Pinpoint the cell where the given text exists, returning its [X, Y] midpoint coordinate. 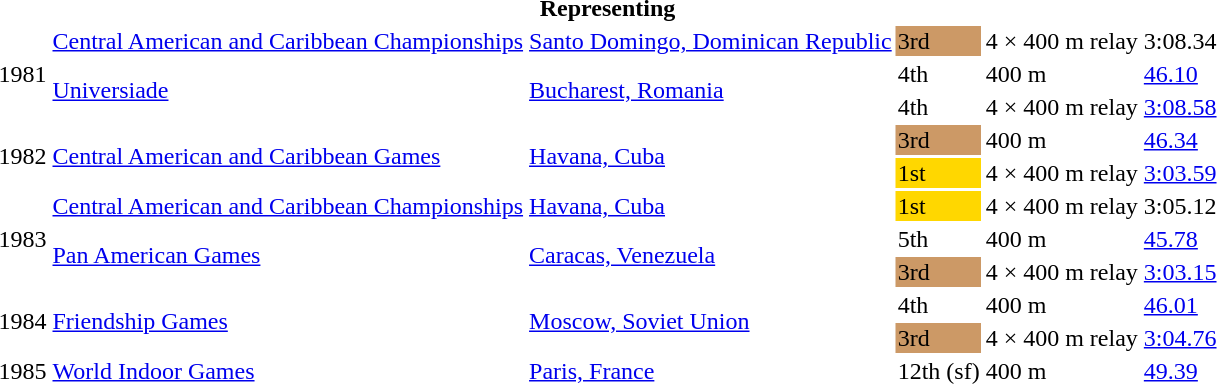
Universiade [288, 90]
Moscow, Soviet Union [711, 322]
Santo Domingo, Dominican Republic [711, 41]
Caracas, Venezuela [711, 256]
Bucharest, Romania [711, 90]
Pan American Games [288, 256]
Friendship Games [288, 322]
5th [938, 239]
Central American and Caribbean Games [288, 156]
